Find where the given text appears and provide that cell's center as [x, y] coordinate. 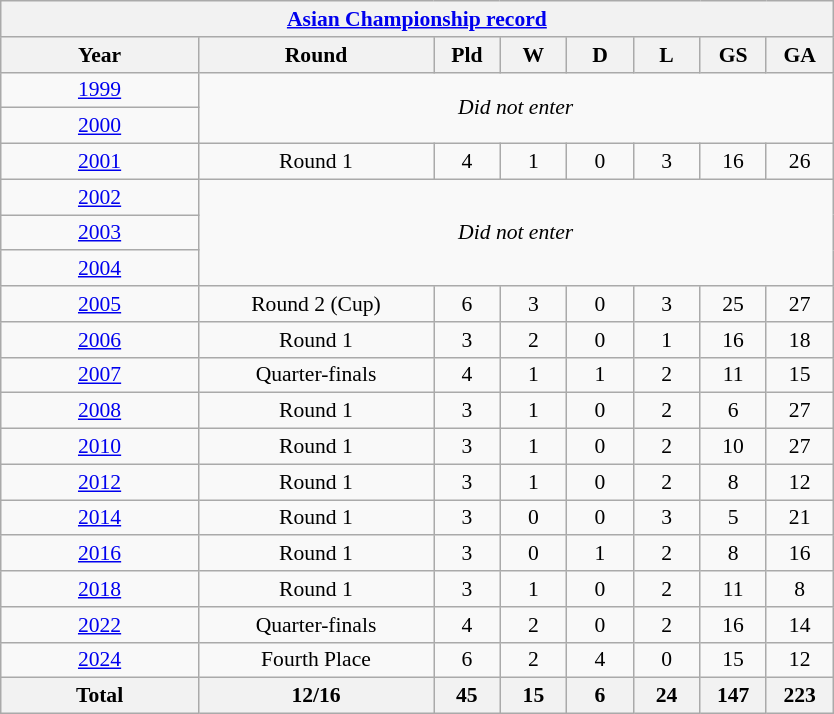
GA [800, 55]
2018 [100, 589]
Round [316, 55]
GS [734, 55]
Fourth Place [316, 660]
2003 [100, 233]
D [600, 55]
25 [734, 304]
2016 [100, 554]
2010 [100, 447]
Total [100, 696]
12/16 [316, 696]
10 [734, 447]
2012 [100, 482]
24 [666, 696]
2008 [100, 411]
2005 [100, 304]
Asian Championship record [417, 19]
Year [100, 55]
18 [800, 340]
W [534, 55]
26 [800, 162]
21 [800, 518]
2024 [100, 660]
2006 [100, 340]
2001 [100, 162]
2022 [100, 625]
2007 [100, 375]
223 [800, 696]
L [666, 55]
2014 [100, 518]
Pld [468, 55]
2000 [100, 126]
45 [468, 696]
Round 2 (Cup) [316, 304]
147 [734, 696]
2002 [100, 197]
2004 [100, 269]
14 [800, 625]
1999 [100, 90]
5 [734, 518]
